Search for the cell housing the specified text and yield its (x, y) center coordinate. 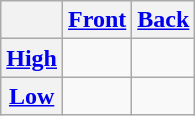
Front (98, 20)
Back (164, 20)
Low (32, 96)
High (32, 58)
